Detect which cell encompasses the target text, then output its (x, y) center coordinate. 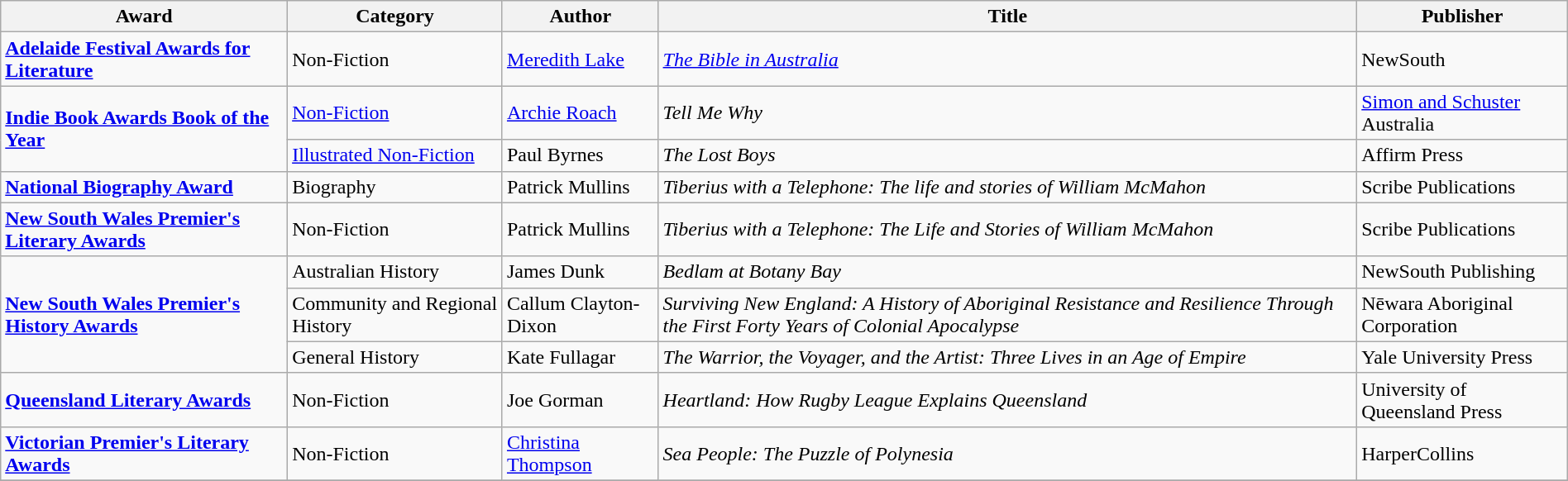
Sea People: The Puzzle of Polynesia (1007, 453)
Title (1007, 17)
Award (144, 17)
James Dunk (581, 272)
Paul Byrnes (581, 155)
Tiberius with a Telephone: The Life and Stories of William McMahon (1007, 230)
Author (581, 17)
Kate Fullagar (581, 357)
Bedlam at Botany Bay (1007, 272)
Victorian Premier's Literary Awards (144, 453)
New South Wales Premier's History Awards (144, 314)
HarperCollins (1462, 453)
Australian History (395, 272)
Category (395, 17)
Tell Me Why (1007, 112)
Simon and Schuster Australia (1462, 112)
New South Wales Premier's Literary Awards (144, 230)
Affirm Press (1462, 155)
Meredith Lake (581, 60)
Publisher (1462, 17)
General History (395, 357)
Tiberius with a Telephone: The life and stories of William McMahon (1007, 187)
Illustrated Non-Fiction (395, 155)
Biography (395, 187)
NewSouth (1462, 60)
Callum Clayton-Dixon (581, 314)
Heartland: How Rugby League Explains Queensland (1007, 400)
Archie Roach (581, 112)
The Warrior, the Voyager, and the Artist: Three Lives in an Age of Empire (1007, 357)
Joe Gorman (581, 400)
Community and Regional History (395, 314)
Yale University Press (1462, 357)
The Lost Boys (1007, 155)
University of Queensland Press (1462, 400)
Adelaide Festival Awards for Literature (144, 60)
The Bible in Australia (1007, 60)
National Biography Award (144, 187)
Christina Thompson (581, 453)
NewSouth Publishing (1462, 272)
Indie Book Awards Book of the Year (144, 129)
Queensland Literary Awards (144, 400)
Surviving New England: A History of Aboriginal Resistance and Resilience Through the First Forty Years of Colonial Apocalypse (1007, 314)
Nēwara Aboriginal Corporation (1462, 314)
